Provide the [X, Y] coordinate of the cell's center where the given text is located.  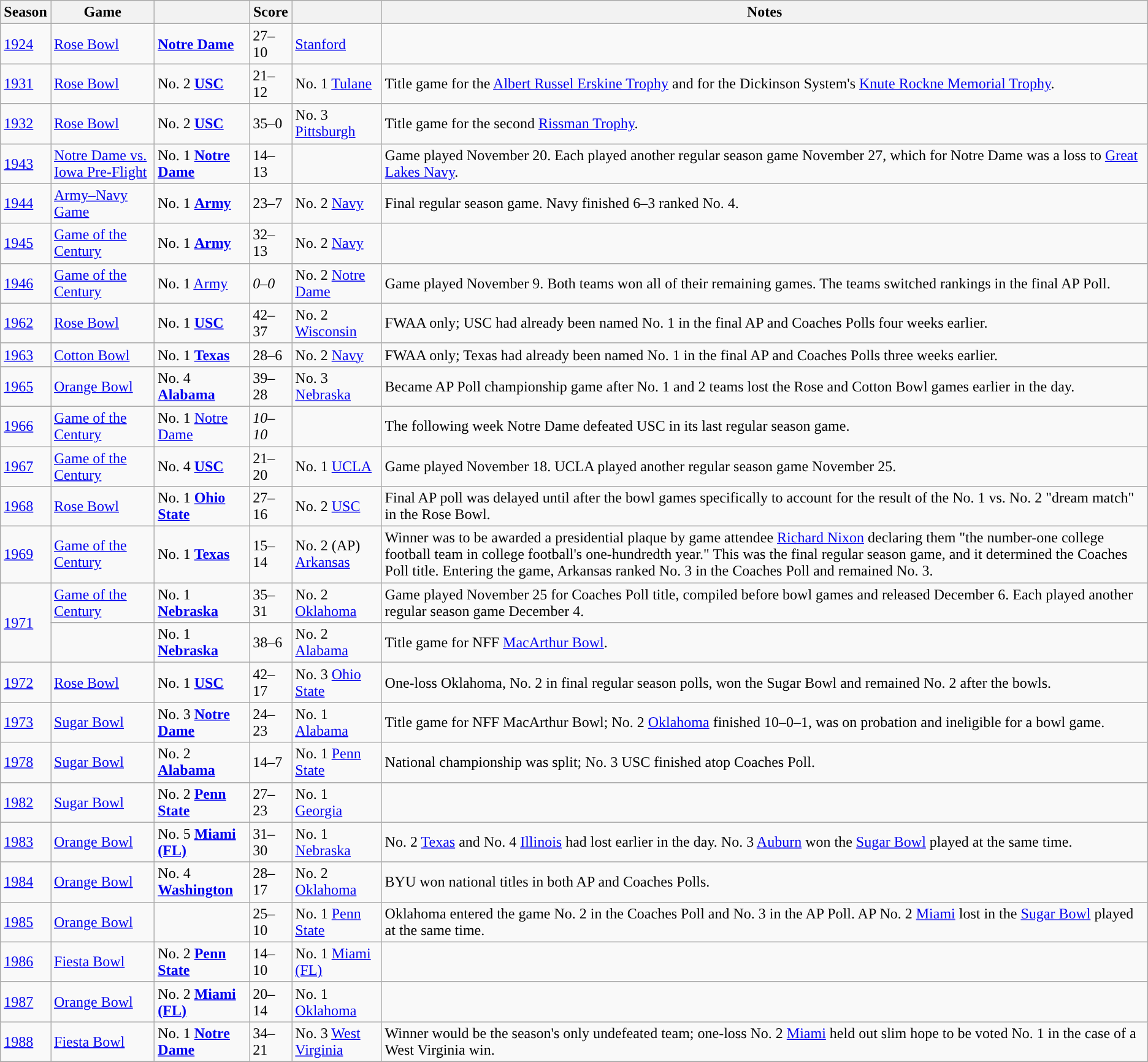
1978 [26, 762]
Winner would be the season's only undefeated team; one-loss No. 2 Miami held out slim hope to be voted No. 1 in the case of a West Virginia win. [764, 1042]
38–6 [271, 643]
1984 [26, 882]
27–10 [271, 44]
FWAA only; Texas had already been named No. 1 in the final AP and Coaches Polls three weeks earlier. [764, 355]
1988 [26, 1042]
1945 [26, 243]
27–23 [271, 802]
Cotton Bowl [102, 355]
1932 [26, 124]
1966 [26, 426]
39–28 [271, 387]
Game played November 20. Each played another regular season game November 27, which for Notre Dame was a loss to Great Lakes Navy. [764, 163]
1967 [26, 466]
Final regular season game. Navy finished 6–3 ranked No. 4. [764, 204]
No. 2 Miami (FL) [202, 1001]
1931 [26, 83]
Army–Navy Game [102, 204]
Title game for the Albert Russel Erskine Trophy and for the Dickinson System's Knute Rockne Memorial Trophy. [764, 83]
42–17 [271, 682]
1963 [26, 355]
34–21 [271, 1042]
1962 [26, 323]
14–10 [271, 962]
24–23 [271, 723]
Final AP poll was delayed until after the bowl games specifically to account for the result of the No. 1 vs. No. 2 "dream match" in the Rose Bowl. [764, 507]
BYU won national titles in both AP and Coaches Polls. [764, 882]
1971 [26, 623]
1965 [26, 387]
Game played November 18. UCLA played another regular season game November 25. [764, 466]
Notre Dame vs. Iowa Pre-Flight [102, 163]
1982 [26, 802]
No. 1 UCLA [337, 466]
15–14 [271, 555]
35–31 [271, 602]
National championship was split; No. 3 USC finished atop Coaches Poll. [764, 762]
Notes [764, 12]
14–7 [271, 762]
35–0 [271, 124]
No. 3 Notre Dame [202, 723]
No. 4 Washington [202, 882]
10–10 [271, 426]
No. 1 Georgia [337, 802]
No. 4 Alabama [202, 387]
No. 2 Notre Dame [337, 283]
No. 3 Pittsburgh [337, 124]
Game [102, 12]
1973 [26, 723]
1985 [26, 922]
No. 1 Alabama [337, 723]
23–7 [271, 204]
1943 [26, 163]
No. 4 USC [202, 466]
1969 [26, 555]
No. 2 Texas and No. 4 Illinois had lost earlier in the day. No. 3 Auburn won the Sugar Bowl played at the same time. [764, 842]
25–10 [271, 922]
28–6 [271, 355]
No. 3 West Virginia [337, 1042]
14–13 [271, 163]
Became AP Poll championship game after No. 1 and 2 teams lost the Rose and Cotton Bowl games earlier in the day. [764, 387]
21–12 [271, 83]
The following week Notre Dame defeated USC in its last regular season game. [764, 426]
27–16 [271, 507]
28–17 [271, 882]
0–0 [271, 283]
1968 [26, 507]
Season [26, 12]
42–37 [271, 323]
No. 1 Tulane [337, 83]
One-loss Oklahoma, No. 2 in final regular season polls, won the Sugar Bowl and remained No. 2 after the bowls. [764, 682]
No. 3 Nebraska [337, 387]
1944 [26, 204]
Title game for NFF MacArthur Bowl. [764, 643]
1972 [26, 682]
31–30 [271, 842]
No. 2 Wisconsin [337, 323]
21–20 [271, 466]
Title game for the second Rissman Trophy. [764, 124]
1983 [26, 842]
20–14 [271, 1001]
Oklahoma entered the game No. 2 in the Coaches Poll and No. 3 in the AP Poll. AP No. 2 Miami lost in the Sugar Bowl played at the same time. [764, 922]
1924 [26, 44]
Score [271, 12]
Game played November 9. Both teams won all of their remaining games. The teams switched rankings in the final AP Poll. [764, 283]
1987 [26, 1001]
No. 5 Miami (FL) [202, 842]
No. 1 Miami (FL) [337, 962]
1986 [26, 962]
No. 1 Ohio State [202, 507]
Notre Dame [202, 44]
Stanford [337, 44]
FWAA only; USC had already been named No. 1 in the final AP and Coaches Polls four weeks earlier. [764, 323]
No. 1 Oklahoma [337, 1001]
1946 [26, 283]
32–13 [271, 243]
Title game for NFF MacArthur Bowl; No. 2 Oklahoma finished 10–0–1, was on probation and ineligible for a bowl game. [764, 723]
No. 2 (AP) Arkansas [337, 555]
No. 3 Ohio State [337, 682]
